Search for the cell housing the specified text and yield its [x, y] center coordinate. 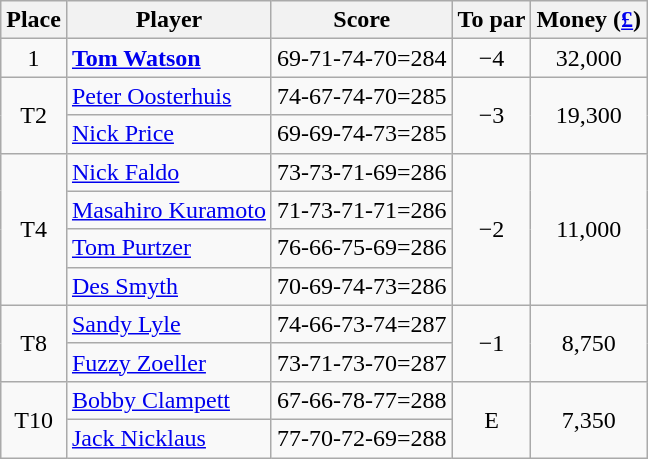
−1 [492, 343]
76-66-75-69=286 [362, 248]
Des Smyth [168, 286]
T2 [34, 115]
Fuzzy Zoeller [168, 362]
11,000 [589, 229]
74-67-74-70=285 [362, 96]
Jack Nicklaus [168, 438]
69-71-74-70=284 [362, 58]
19,300 [589, 115]
Player [168, 20]
Peter Oosterhuis [168, 96]
Nick Price [168, 134]
E [492, 419]
Place [34, 20]
T8 [34, 343]
−2 [492, 229]
Score [362, 20]
To par [492, 20]
77-70-72-69=288 [362, 438]
74-66-73-74=287 [362, 324]
Bobby Clampett [168, 400]
73-73-71-69=286 [362, 172]
67-66-78-77=288 [362, 400]
7,350 [589, 419]
Tom Purtzer [168, 248]
Sandy Lyle [168, 324]
Nick Faldo [168, 172]
8,750 [589, 343]
69-69-74-73=285 [362, 134]
71-73-71-71=286 [362, 210]
70-69-74-73=286 [362, 286]
73-71-73-70=287 [362, 362]
Money (£) [589, 20]
−3 [492, 115]
32,000 [589, 58]
−4 [492, 58]
T10 [34, 419]
T4 [34, 229]
Masahiro Kuramoto [168, 210]
1 [34, 58]
Tom Watson [168, 58]
